Return [x, y] of the center of cell containing provided text 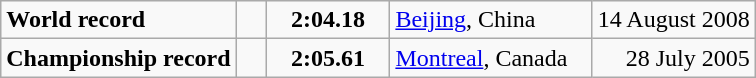
2:04.18 [328, 20]
World record [118, 20]
2:05.61 [328, 58]
28 July 2005 [674, 58]
14 August 2008 [674, 20]
Beijing, China [491, 20]
Championship record [118, 58]
Montreal, Canada [491, 58]
